For the text-containing cell, return its midpoint in (X, Y) coordinate format. 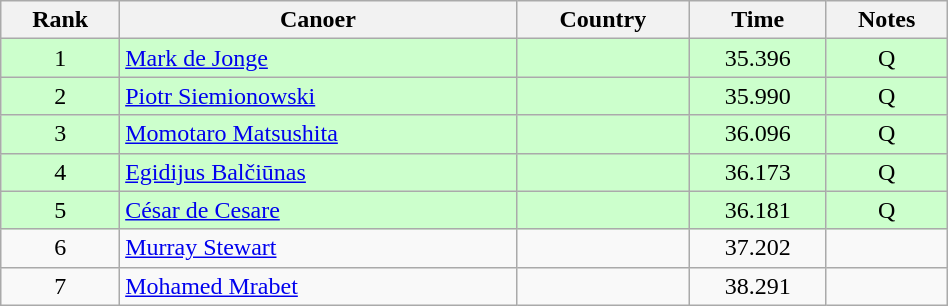
6 (60, 248)
36.181 (758, 210)
Egidijus Balčiūnas (318, 172)
36.173 (758, 172)
35.396 (758, 58)
Notes (886, 20)
5 (60, 210)
Country (602, 20)
Canoer (318, 20)
Time (758, 20)
7 (60, 286)
César de Cesare (318, 210)
37.202 (758, 248)
1 (60, 58)
36.096 (758, 134)
Rank (60, 20)
2 (60, 96)
Mohamed Mrabet (318, 286)
Mark de Jonge (318, 58)
3 (60, 134)
Murray Stewart (318, 248)
35.990 (758, 96)
38.291 (758, 286)
Piotr Siemionowski (318, 96)
4 (60, 172)
Momotaro Matsushita (318, 134)
